From the cell containing the given text, extract its center point as [x, y] coordinate. 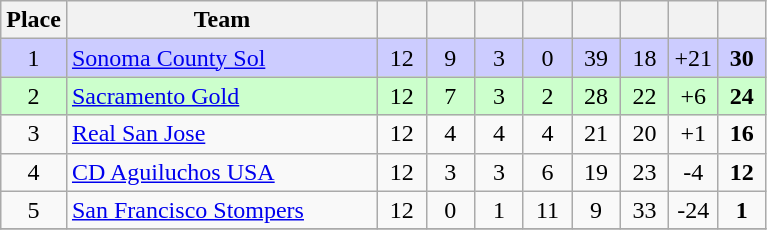
7 [450, 96]
-24 [694, 210]
18 [644, 58]
11 [548, 210]
5 [34, 210]
24 [742, 96]
CD Aguiluchos USA [222, 172]
+6 [694, 96]
39 [596, 58]
6 [548, 172]
22 [644, 96]
33 [644, 210]
Team [222, 20]
23 [644, 172]
Real San Jose [222, 134]
Sacramento Gold [222, 96]
+21 [694, 58]
30 [742, 58]
-4 [694, 172]
28 [596, 96]
+1 [694, 134]
San Francisco Stompers [222, 210]
19 [596, 172]
Place [34, 20]
16 [742, 134]
21 [596, 134]
20 [644, 134]
Sonoma County Sol [222, 58]
